Identify which cell holds the provided text, then report its [x, y] central coordinate. 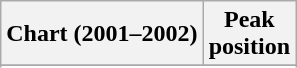
Peakposition [249, 34]
Chart (2001–2002) [102, 34]
